Provide the [x, y] coordinate of the cell's center where the given text is located.  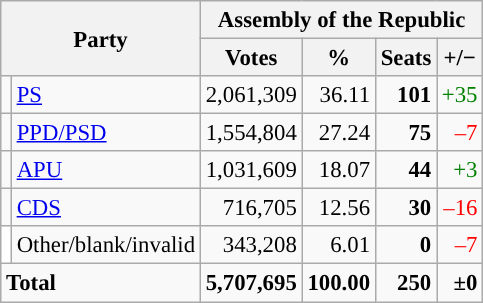
0 [406, 245]
5,707,695 [251, 283]
1,031,609 [251, 170]
Total [101, 283]
343,208 [251, 245]
12.56 [338, 208]
Votes [251, 58]
±0 [460, 283]
PS [106, 95]
18.07 [338, 170]
100.00 [338, 283]
6.01 [338, 245]
44 [406, 170]
CDS [106, 208]
75 [406, 133]
27.24 [338, 133]
1,554,804 [251, 133]
% [338, 58]
–16 [460, 208]
36.11 [338, 95]
Assembly of the Republic [341, 20]
+35 [460, 95]
+3 [460, 170]
Other/blank/invalid [106, 245]
2,061,309 [251, 95]
Seats [406, 58]
+/− [460, 58]
30 [406, 208]
716,705 [251, 208]
101 [406, 95]
PPD/PSD [106, 133]
250 [406, 283]
Party [101, 38]
APU [106, 170]
